Capture the cell that displays the provided text and extract its [X, Y] central coordinate. 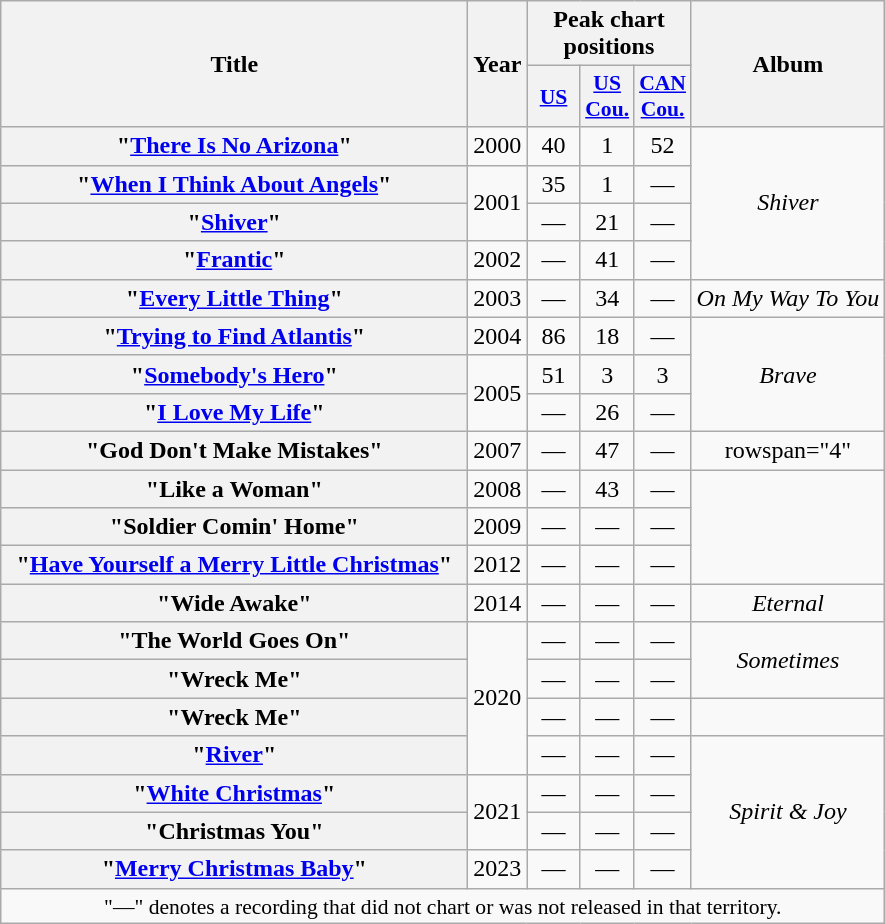
"River" [234, 755]
"I Love My Life" [234, 412]
40 [554, 146]
"Frantic" [234, 260]
"Like a Woman" [234, 489]
47 [607, 450]
Title [234, 64]
"Have Yourself a Merry Little Christmas" [234, 565]
"—" denotes a recording that did not chart or was not released in that territory. [443, 906]
"Somebody's Hero" [234, 374]
Album [788, 64]
USCou. [607, 96]
"There Is No Arizona" [234, 146]
26 [607, 412]
21 [607, 222]
2020 [498, 698]
43 [607, 489]
"Christmas You" [234, 831]
"Shiver" [234, 222]
2004 [498, 336]
On My Way To You [788, 298]
Eternal [788, 603]
18 [607, 336]
34 [607, 298]
2008 [498, 489]
2012 [498, 565]
"The World Goes On" [234, 641]
Sometimes [788, 660]
US [554, 96]
rowspan="4" [788, 450]
"Every Little Thing" [234, 298]
Brave [788, 374]
Shiver [788, 203]
2007 [498, 450]
CANCou. [662, 96]
51 [554, 374]
2000 [498, 146]
Year [498, 64]
2014 [498, 603]
86 [554, 336]
"Trying to Find Atlantis" [234, 336]
"Wide Awake" [234, 603]
"When I Think About Angels" [234, 184]
2009 [498, 527]
41 [607, 260]
2021 [498, 812]
52 [662, 146]
Spirit & Joy [788, 812]
"White Christmas" [234, 793]
35 [554, 184]
"Soldier Comin' Home" [234, 527]
2002 [498, 260]
2003 [498, 298]
"Merry Christmas Baby" [234, 869]
Peak chart positions [609, 34]
2023 [498, 869]
2001 [498, 203]
2005 [498, 393]
"God Don't Make Mistakes" [234, 450]
